Provide the [X, Y] coordinate of the cell's center where the given text is located.  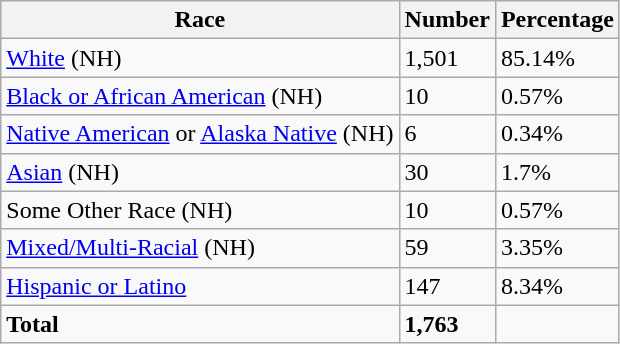
30 [447, 172]
1.7% [557, 172]
1,763 [447, 324]
Percentage [557, 20]
Mixed/Multi-Racial (NH) [200, 248]
Some Other Race (NH) [200, 210]
Native American or Alaska Native (NH) [200, 134]
1,501 [447, 58]
White (NH) [200, 58]
Total [200, 324]
85.14% [557, 58]
3.35% [557, 248]
Number [447, 20]
Black or African American (NH) [200, 96]
6 [447, 134]
59 [447, 248]
147 [447, 286]
Hispanic or Latino [200, 286]
Race [200, 20]
0.34% [557, 134]
8.34% [557, 286]
Asian (NH) [200, 172]
